Output the (X, Y) coordinate of the center of the cell containing the given text.  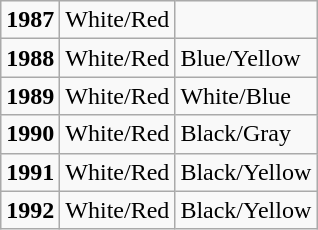
1992 (30, 210)
1988 (30, 58)
1991 (30, 172)
1989 (30, 96)
White/Blue (246, 96)
Blue/Yellow (246, 58)
1990 (30, 134)
1987 (30, 20)
Black/Gray (246, 134)
